Scan for the cell matching the given text and deliver its (X, Y) coordinate at center. 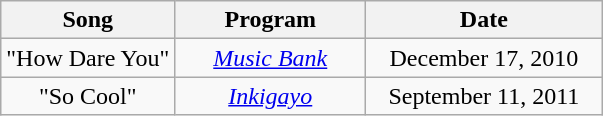
Date (484, 20)
"How Dare You" (88, 58)
Song (88, 20)
"So Cool" (88, 96)
Inkigayo (270, 96)
Program (270, 20)
September 11, 2011 (484, 96)
Music Bank (270, 58)
December 17, 2010 (484, 58)
